Identify which cell holds the provided text, then report its [X, Y] central coordinate. 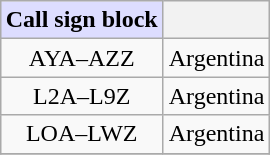
L2A–L9Z [82, 96]
LOA–LWZ [82, 134]
Call sign block [82, 20]
AYA–AZZ [82, 58]
